Locate the cell with the specified text and output its [X, Y] center coordinate. 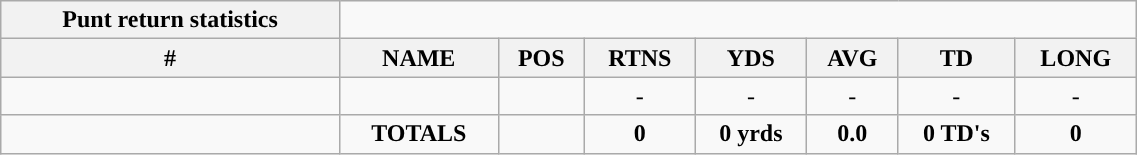
0 yrds [750, 134]
Punt return statistics [170, 20]
AVG [852, 58]
0.0 [852, 134]
TOTALS [418, 134]
POS [541, 58]
TD [956, 58]
RTNS [640, 58]
YDS [750, 58]
# [170, 58]
NAME [418, 58]
0 TD's [956, 134]
LONG [1076, 58]
